Return the (X, Y) coordinate for the center point of the cell that contains the specified text.  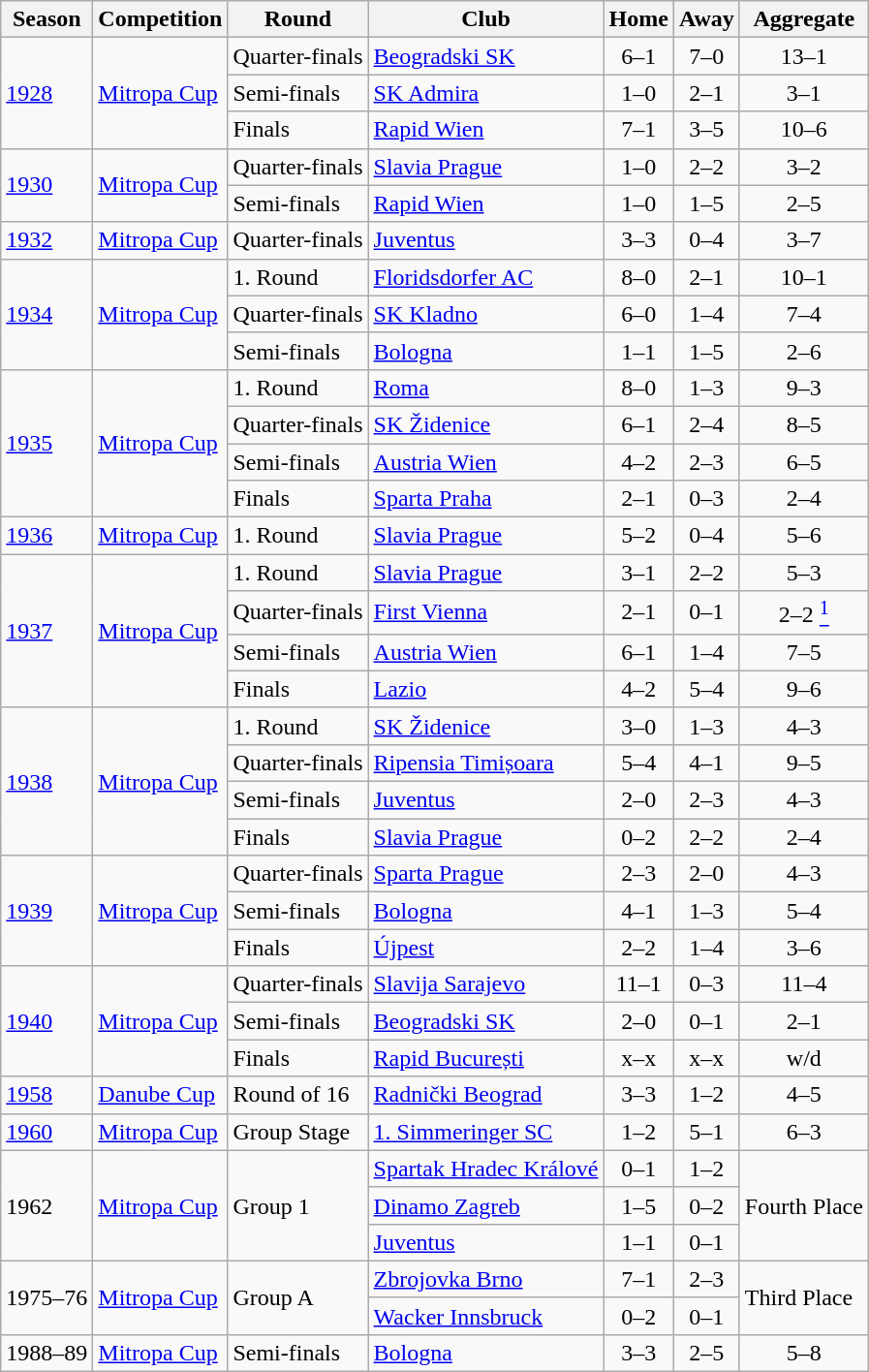
Lazio (486, 689)
Round (298, 19)
9–3 (804, 388)
1988–89 (47, 1353)
3–2 (804, 167)
5–6 (804, 536)
6–5 (804, 462)
3–0 (638, 726)
Slavija Sarajevo (486, 984)
1936 (47, 536)
3–5 (706, 130)
1934 (47, 314)
3–7 (804, 240)
6–0 (638, 314)
5–3 (804, 573)
8–5 (804, 424)
7–0 (706, 56)
SK Admira (486, 93)
Home (638, 19)
2–2 1 (804, 612)
Zbrojovka Brno (486, 1279)
9–6 (804, 689)
SK Kladno (486, 314)
Floridsdorfer AC (486, 277)
6–3 (804, 1132)
1940 (47, 1021)
1962 (47, 1205)
5–1 (706, 1132)
1937 (47, 632)
7–5 (804, 652)
w/d (804, 1058)
1935 (47, 443)
1939 (47, 911)
Away (706, 19)
Wacker Innsbruck (486, 1316)
Újpest (486, 948)
11–4 (804, 984)
Competition (161, 19)
Sparta Praha (486, 499)
Aggregate (804, 19)
11–1 (638, 984)
1975–76 (47, 1297)
Season (47, 19)
Radnički Beograd (486, 1095)
Round of 16 (298, 1095)
5–2 (638, 536)
First Vienna (486, 612)
13–1 (804, 56)
Rapid București (486, 1058)
7–4 (804, 314)
1. Simmeringer SC (486, 1132)
Spartak Hradec Králové (486, 1169)
Group A (298, 1297)
Third Place (804, 1297)
4–5 (804, 1095)
3–6 (804, 948)
Danube Cup (161, 1095)
1958 (47, 1095)
1960 (47, 1132)
2–6 (804, 351)
9–5 (804, 763)
Fourth Place (804, 1205)
1930 (47, 185)
Roma (486, 388)
Club (486, 19)
10–1 (804, 277)
Group Stage (298, 1132)
Sparta Prague (486, 874)
1938 (47, 781)
1932 (47, 240)
5–8 (804, 1353)
Group 1 (298, 1205)
1928 (47, 93)
10–6 (804, 130)
Dinamo Zagreb (486, 1205)
Ripensia Timișoara (486, 763)
